Extract the (X, Y) coordinate from the center of the cell holding the provided text.  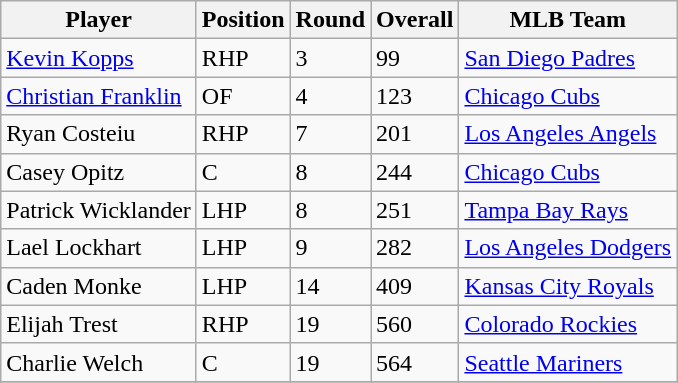
4 (330, 96)
Los Angeles Dodgers (568, 248)
560 (415, 324)
Patrick Wicklander (99, 210)
Player (99, 20)
Colorado Rockies (568, 324)
Ryan Costeiu (99, 134)
Tampa Bay Rays (568, 210)
Charlie Welch (99, 362)
9 (330, 248)
14 (330, 286)
Los Angeles Angels (568, 134)
282 (415, 248)
Casey Opitz (99, 172)
OF (243, 96)
Elijah Trest (99, 324)
Kansas City Royals (568, 286)
123 (415, 96)
3 (330, 58)
Kevin Kopps (99, 58)
Christian Franklin (99, 96)
Overall (415, 20)
7 (330, 134)
Seattle Mariners (568, 362)
244 (415, 172)
MLB Team (568, 20)
201 (415, 134)
Lael Lockhart (99, 248)
99 (415, 58)
251 (415, 210)
409 (415, 286)
San Diego Padres (568, 58)
564 (415, 362)
Position (243, 20)
Round (330, 20)
Caden Monke (99, 286)
